Detect which cell encompasses the target text, then output its (X, Y) center coordinate. 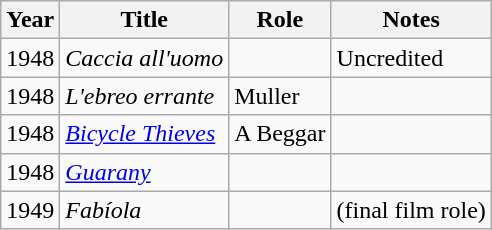
L'ebreo errante (144, 96)
Bicycle Thieves (144, 134)
Fabíola (144, 210)
Title (144, 20)
Muller (280, 96)
(final film role) (411, 210)
Year (30, 20)
A Beggar (280, 134)
Notes (411, 20)
Uncredited (411, 58)
1949 (30, 210)
Caccia all'uomo (144, 58)
Guarany (144, 172)
Role (280, 20)
